Provide the (X, Y) coordinate of the cell's center where the given text is located.  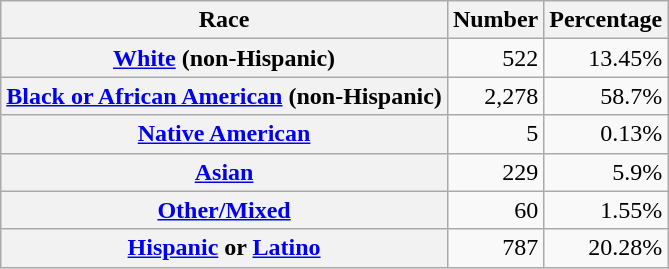
Black or African American (non-Hispanic) (224, 96)
2,278 (495, 96)
5 (495, 134)
Number (495, 20)
58.7% (606, 96)
229 (495, 172)
Native American (224, 134)
Asian (224, 172)
White (non-Hispanic) (224, 58)
Percentage (606, 20)
787 (495, 248)
1.55% (606, 210)
60 (495, 210)
Race (224, 20)
Hispanic or Latino (224, 248)
20.28% (606, 248)
Other/Mixed (224, 210)
0.13% (606, 134)
522 (495, 58)
13.45% (606, 58)
5.9% (606, 172)
